Search for the cell housing the specified text and yield its (x, y) center coordinate. 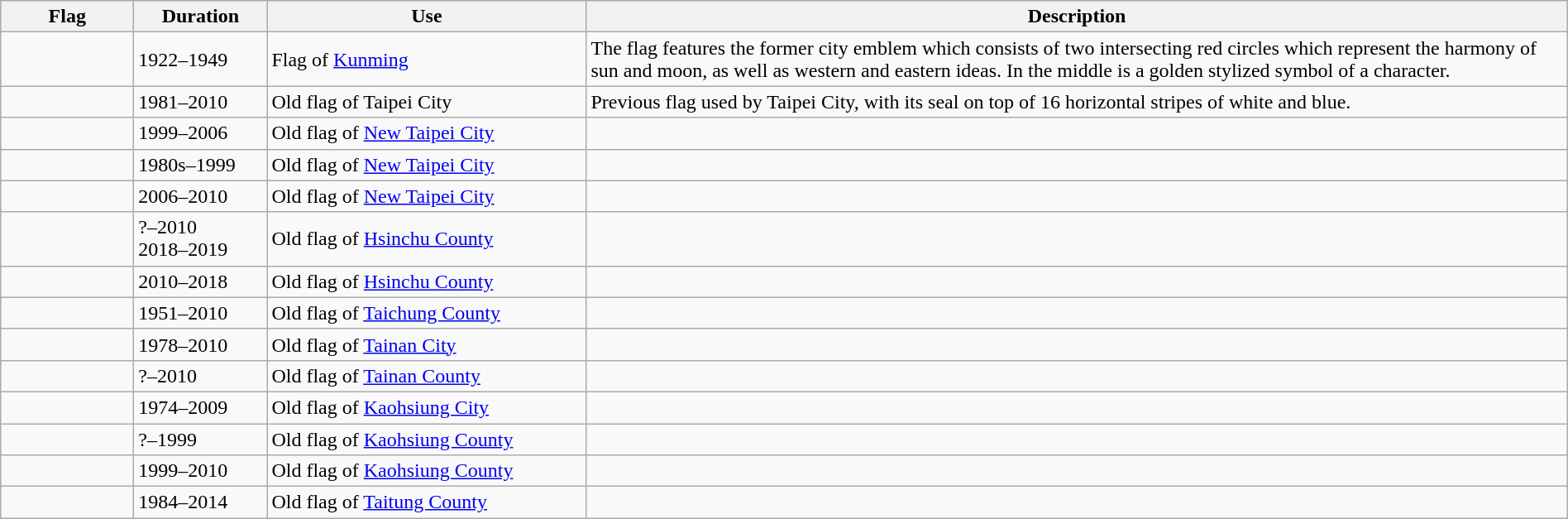
1951–2010 (200, 313)
1978–2010 (200, 344)
Old flag of Taichung County (427, 313)
Old flag of Tainan City (427, 344)
Old flag of Taipei City (427, 102)
Use (427, 17)
Description (1077, 17)
1974–2009 (200, 407)
Old flag of Taitung County (427, 502)
2006–2010 (200, 196)
1981–2010 (200, 102)
Previous flag used by Taipei City, with its seal on top of 16 horizontal stripes of white and blue. (1077, 102)
?–1999 (200, 440)
Flag (68, 17)
1999–2010 (200, 471)
1984–2014 (200, 502)
?–2010 (200, 376)
1922–1949 (200, 60)
Flag of Kunming (427, 60)
1980s–1999 (200, 165)
2010–2018 (200, 281)
?–20102018–2019 (200, 238)
Old flag of Kaohsiung City (427, 407)
Duration (200, 17)
Old flag of Tainan County (427, 376)
1999–2006 (200, 133)
